Locate the cell with the specified text and output its [x, y] center coordinate. 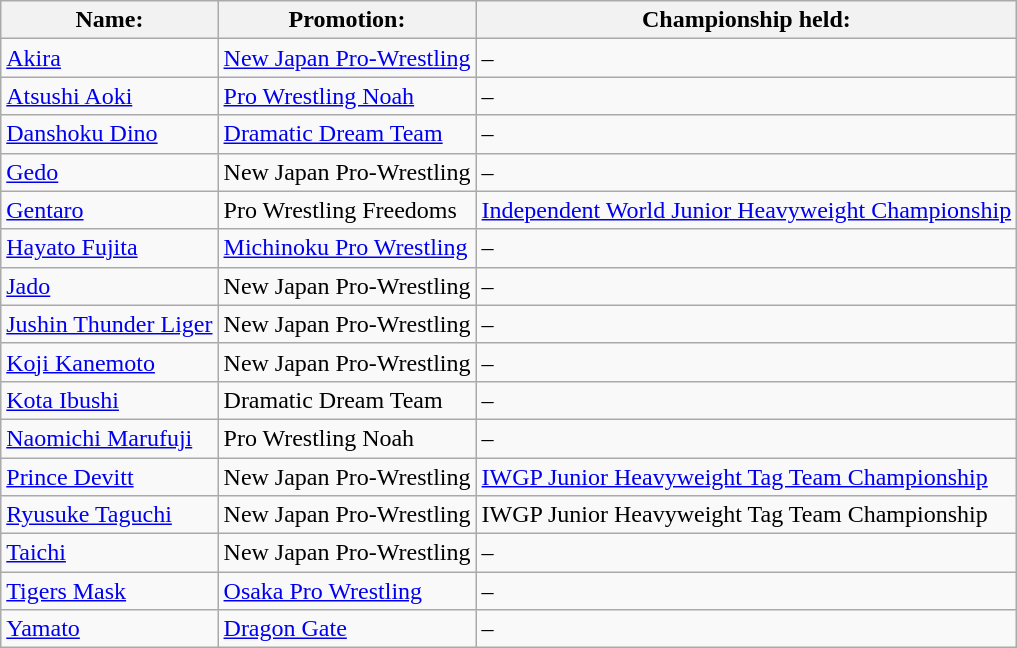
Osaka Pro Wrestling [347, 591]
Yamato [110, 629]
Dragon Gate [347, 629]
Name: [110, 20]
Gentaro [110, 210]
Championship held: [746, 20]
Kota Ibushi [110, 400]
Hayato Fujita [110, 248]
Danshoku Dino [110, 134]
Promotion: [347, 20]
Independent World Junior Heavyweight Championship [746, 210]
Naomichi Marufuji [110, 438]
Jado [110, 286]
Akira [110, 58]
Atsushi Aoki [110, 96]
Jushin Thunder Liger [110, 324]
Koji Kanemoto [110, 362]
Gedo [110, 172]
Michinoku Pro Wrestling [347, 248]
Ryusuke Taguchi [110, 515]
Tigers Mask [110, 591]
Taichi [110, 553]
Prince Devitt [110, 477]
Pro Wrestling Freedoms [347, 210]
